Extract the [X, Y] coordinate from the center of the cell holding the provided text.  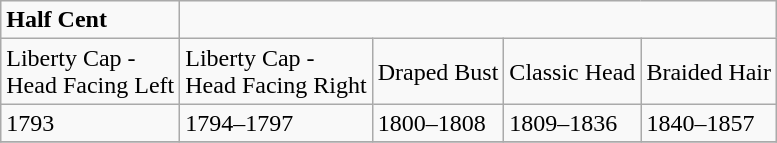
1800–1808 [438, 123]
1840–1857 [709, 123]
1793 [90, 123]
Braided Hair [709, 72]
1794–1797 [276, 123]
Draped Bust [438, 72]
Classic Head [572, 72]
1809–1836 [572, 123]
Liberty Cap -Head Facing Left [90, 72]
Liberty Cap -Head Facing Right [276, 72]
Half Cent [90, 20]
